Return (X, Y) of the center of cell containing provided text 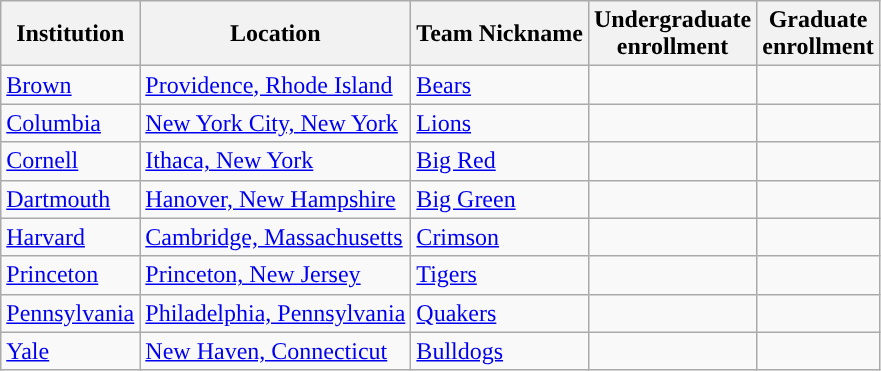
Ithaca, New York (276, 161)
Big Green (500, 199)
Hanover, New Hampshire (276, 199)
Lions (500, 123)
New York City, New York (276, 123)
Cornell (70, 161)
Bears (500, 85)
Philadelphia, Pennsylvania (276, 313)
Yale (70, 351)
Bulldogs (500, 351)
Crimson (500, 237)
Princeton (70, 275)
Tigers (500, 275)
Brown (70, 85)
Team Nickname (500, 34)
Graduate enrollment (818, 34)
Princeton, New Jersey (276, 275)
Pennsylvania (70, 313)
Dartmouth (70, 199)
Quakers (500, 313)
Big Red (500, 161)
New Haven, Connecticut (276, 351)
Harvard (70, 237)
Undergraduate enrollment (672, 34)
Location (276, 34)
Institution (70, 34)
Providence, Rhode Island (276, 85)
Cambridge, Massachusetts (276, 237)
Columbia (70, 123)
